Extract the (x, y) coordinate from the center of the cell holding the provided text.  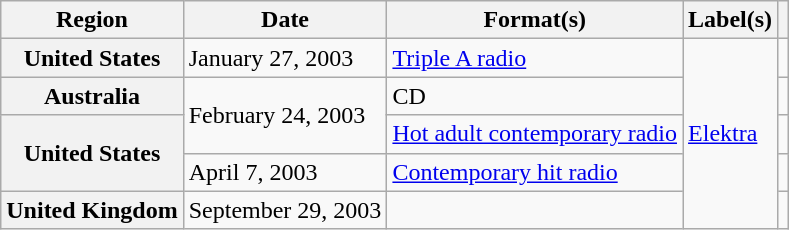
Region (92, 20)
April 7, 2003 (285, 172)
September 29, 2003 (285, 210)
Label(s) (730, 20)
January 27, 2003 (285, 58)
Elektra (730, 134)
Format(s) (535, 20)
Date (285, 20)
Contemporary hit radio (535, 172)
Australia (92, 96)
February 24, 2003 (285, 115)
CD (535, 96)
United Kingdom (92, 210)
Hot adult contemporary radio (535, 134)
Triple A radio (535, 58)
